Provide the [x, y] coordinate of the cell's center where the given text is located.  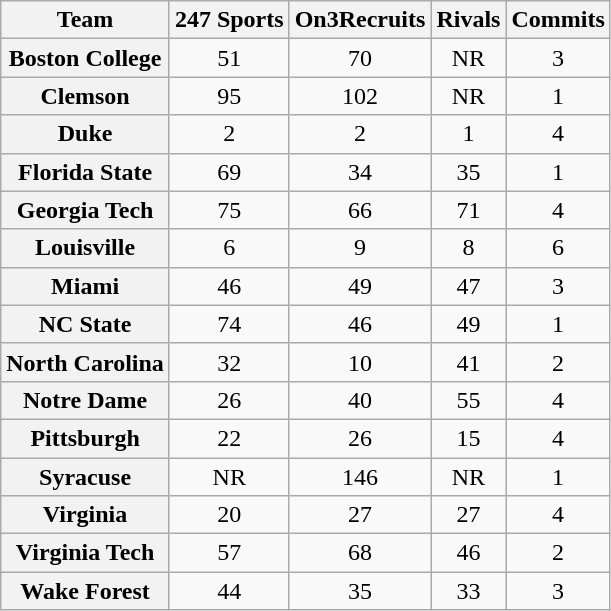
74 [229, 324]
Florida State [86, 172]
NC State [86, 324]
Syracuse [86, 477]
8 [468, 248]
North Carolina [86, 362]
9 [360, 248]
10 [360, 362]
Louisville [86, 248]
Wake Forest [86, 591]
Boston College [86, 58]
51 [229, 58]
33 [468, 591]
247 Sports [229, 20]
15 [468, 438]
57 [229, 553]
Virginia Tech [86, 553]
41 [468, 362]
Clemson [86, 96]
Georgia Tech [86, 210]
44 [229, 591]
71 [468, 210]
40 [360, 400]
Pittsburgh [86, 438]
Miami [86, 286]
102 [360, 96]
95 [229, 96]
22 [229, 438]
70 [360, 58]
55 [468, 400]
Virginia [86, 515]
146 [360, 477]
Commits [558, 20]
47 [468, 286]
68 [360, 553]
34 [360, 172]
Notre Dame [86, 400]
On3Recruits [360, 20]
Rivals [468, 20]
32 [229, 362]
Team [86, 20]
20 [229, 515]
66 [360, 210]
69 [229, 172]
Duke [86, 134]
75 [229, 210]
